Scan for the cell matching the given text and deliver its [x, y] coordinate at center. 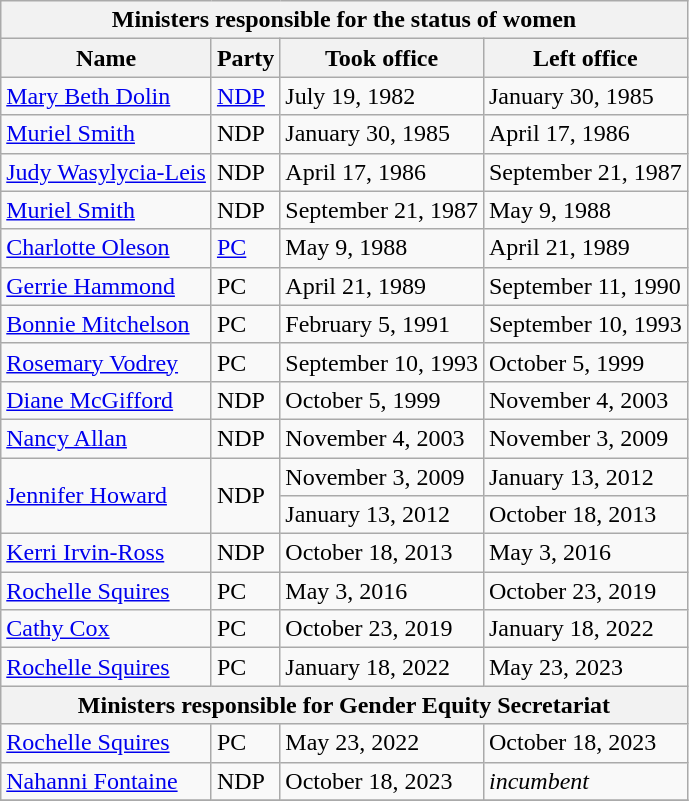
Ministers responsible for the status of women [344, 20]
September 11, 1990 [585, 286]
Left office [585, 58]
Charlotte Oleson [106, 248]
incumbent [585, 781]
Cathy Cox [106, 629]
Bonnie Mitchelson [106, 324]
Took office [382, 58]
Nancy Allan [106, 438]
Rosemary Vodrey [106, 362]
Diane McGifford [106, 400]
Nahanni Fontaine [106, 781]
Party [245, 58]
Kerri Irvin-Ross [106, 553]
Name [106, 58]
Mary Beth Dolin [106, 96]
May 23, 2023 [585, 667]
Jennifer Howard [106, 496]
Ministers responsible for Gender Equity Secretariat [344, 705]
July 19, 1982 [382, 96]
May 23, 2022 [382, 743]
February 5, 1991 [382, 324]
Judy Wasylycia-Leis [106, 172]
Gerrie Hammond [106, 286]
